Find where the given text appears and provide that cell's center as (x, y) coordinate. 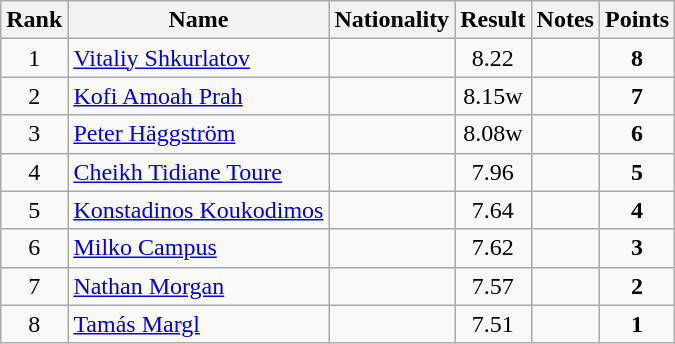
7.57 (493, 286)
Nathan Morgan (198, 286)
8.22 (493, 58)
8.15w (493, 96)
Peter Häggström (198, 134)
Milko Campus (198, 248)
Kofi Amoah Prah (198, 96)
Vitaliy Shkurlatov (198, 58)
Points (636, 20)
8.08w (493, 134)
Nationality (392, 20)
7.96 (493, 172)
7.51 (493, 324)
Rank (34, 20)
Result (493, 20)
Notes (565, 20)
7.62 (493, 248)
Cheikh Tidiane Toure (198, 172)
Konstadinos Koukodimos (198, 210)
Tamás Margl (198, 324)
7.64 (493, 210)
Name (198, 20)
